For the text-containing cell, return its midpoint in [X, Y] coordinate format. 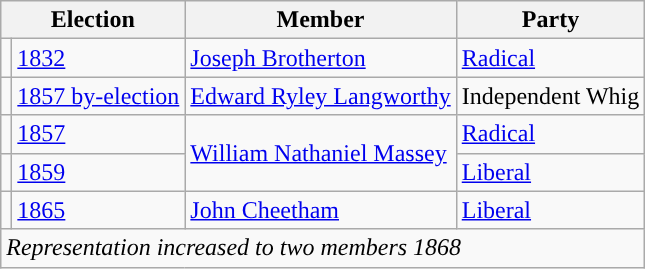
Joseph Brotherton [320, 58]
Member [320, 20]
1859 [98, 172]
John Cheetham [320, 210]
1857 by-election [98, 96]
Representation increased to two members 1868 [323, 248]
Election [93, 20]
Party [550, 20]
Edward Ryley Langworthy [320, 96]
1857 [98, 134]
1865 [98, 210]
1832 [98, 58]
William Nathaniel Massey [320, 153]
Independent Whig [550, 96]
